Return [X, Y] of the center of cell containing provided text 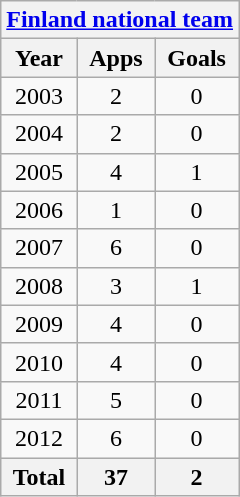
2010 [39, 362]
Total [39, 477]
2006 [39, 210]
2009 [39, 324]
2003 [39, 96]
2011 [39, 400]
37 [116, 477]
2008 [39, 286]
Year [39, 58]
2012 [39, 438]
Goals [197, 58]
3 [116, 286]
Finland national team [120, 20]
2005 [39, 172]
Apps [116, 58]
2007 [39, 248]
2004 [39, 134]
5 [116, 400]
